Capture the cell that displays the provided text and extract its (X, Y) central coordinate. 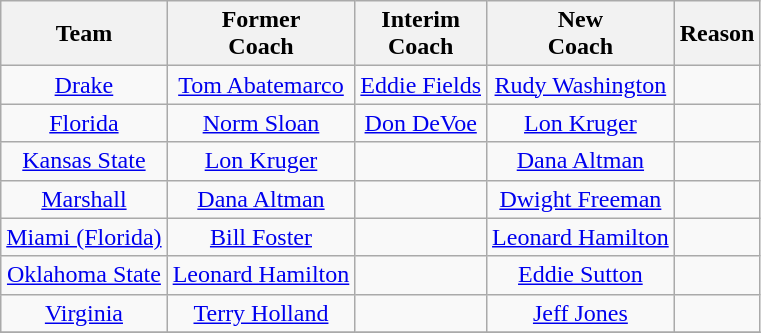
Eddie Sutton (581, 275)
Reason (717, 34)
Don DeVoe (421, 123)
Jeff Jones (581, 313)
Drake (84, 85)
Norm Sloan (261, 123)
Virginia (84, 313)
Bill Foster (261, 237)
Eddie Fields (421, 85)
Oklahoma State (84, 275)
FormerCoach (261, 34)
Terry Holland (261, 313)
Tom Abatemarco (261, 85)
Rudy Washington (581, 85)
Dwight Freeman (581, 199)
Florida (84, 123)
Marshall (84, 199)
Miami (Florida) (84, 237)
Kansas State (84, 161)
Team (84, 34)
InterimCoach (421, 34)
NewCoach (581, 34)
